Pinpoint the cell where the given text exists, returning its (X, Y) midpoint coordinate. 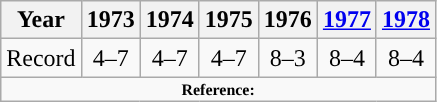
Reference: (218, 89)
1975 (228, 20)
1977 (346, 20)
1976 (288, 20)
8–3 (288, 58)
1973 (110, 20)
1974 (170, 20)
Record (41, 58)
1978 (406, 20)
Year (41, 20)
